Find where the given text appears and provide that cell's center as (X, Y) coordinate. 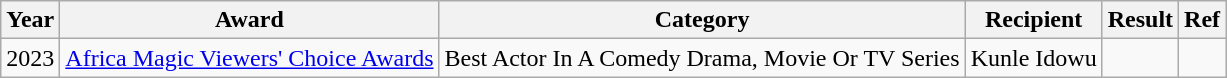
Best Actor In A Comedy Drama, Movie Or TV Series (702, 58)
Recipient (1034, 20)
Award (250, 20)
Result (1140, 20)
Africa Magic Viewers' Choice Awards (250, 58)
Category (702, 20)
Kunle Idowu (1034, 58)
Year (30, 20)
Ref (1202, 20)
2023 (30, 58)
